From the cell containing the given text, extract its center point as [X, Y] coordinate. 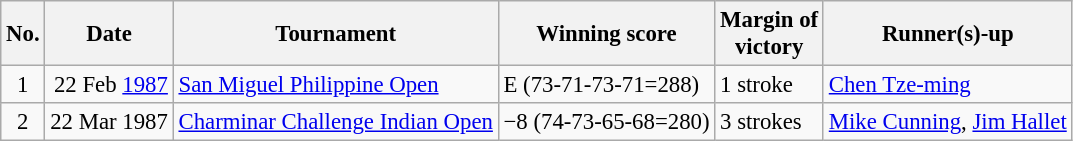
1 stroke [770, 85]
Mike Cunning, Jim Hallet [948, 122]
Winning score [606, 34]
Margin ofvictory [770, 34]
Tournament [336, 34]
2 [23, 122]
22 Feb 1987 [109, 85]
3 strokes [770, 122]
−8 (74-73-65-68=280) [606, 122]
Runner(s)-up [948, 34]
Chen Tze-ming [948, 85]
1 [23, 85]
San Miguel Philippine Open [336, 85]
Date [109, 34]
E (73-71-73-71=288) [606, 85]
No. [23, 34]
22 Mar 1987 [109, 122]
Charminar Challenge Indian Open [336, 122]
